Identify which cell holds the provided text, then report its [x, y] central coordinate. 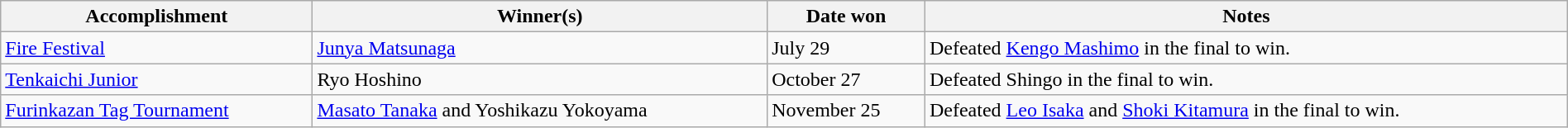
Notes [1245, 17]
Defeated Leo Isaka and Shoki Kitamura in the final to win. [1245, 111]
Junya Matsunaga [540, 48]
Fire Festival [157, 48]
Winner(s) [540, 17]
July 29 [847, 48]
November 25 [847, 111]
Ryo Hoshino [540, 79]
Defeated Kengo Mashimo in the final to win. [1245, 48]
Accomplishment [157, 17]
Date won [847, 17]
October 27 [847, 79]
Tenkaichi Junior [157, 79]
Defeated Shingo in the final to win. [1245, 79]
Furinkazan Tag Tournament [157, 111]
Masato Tanaka and Yoshikazu Yokoyama [540, 111]
